Provide the [X, Y] coordinate of the cell's center where the given text is located.  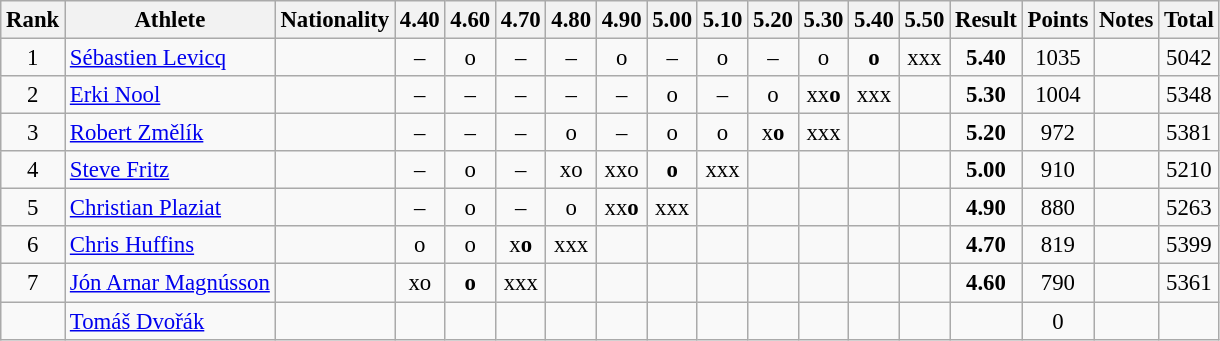
790 [1058, 283]
Robert Změlík [170, 133]
819 [1058, 245]
1 [33, 58]
4.80 [571, 20]
Erki Nool [170, 95]
Rank [33, 20]
3 [33, 133]
Sébastien Levicq [170, 58]
5381 [1189, 133]
Notes [1126, 20]
7 [33, 283]
5042 [1189, 58]
Nationality [334, 20]
Jón Arnar Magnússon [170, 283]
5 [33, 208]
5361 [1189, 283]
Christian Plaziat [170, 208]
5399 [1189, 245]
4.40 [420, 20]
5.50 [924, 20]
4 [33, 170]
5348 [1189, 95]
5210 [1189, 170]
1004 [1058, 95]
Steve Fritz [170, 170]
Result [986, 20]
1035 [1058, 58]
5.10 [722, 20]
Athlete [170, 20]
5263 [1189, 208]
6 [33, 245]
910 [1058, 170]
Points [1058, 20]
0 [1058, 321]
Tomáš Dvořák [170, 321]
Chris Huffins [170, 245]
2 [33, 95]
Total [1189, 20]
972 [1058, 133]
880 [1058, 208]
